For the text-containing cell, return its midpoint in [x, y] coordinate format. 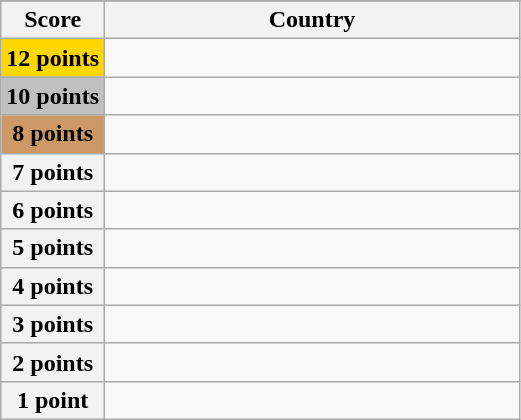
4 points [53, 286]
10 points [53, 96]
5 points [53, 248]
Score [53, 20]
12 points [53, 58]
8 points [53, 134]
Country [312, 20]
1 point [53, 400]
6 points [53, 210]
7 points [53, 172]
2 points [53, 362]
3 points [53, 324]
